Determine the (X, Y) coordinate at the center of the cell enclosing the given text.  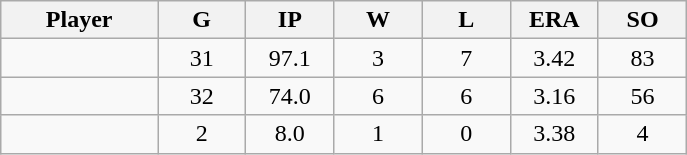
4 (642, 134)
IP (290, 20)
W (378, 20)
3.42 (554, 58)
SO (642, 20)
1 (378, 134)
31 (202, 58)
8.0 (290, 134)
3.38 (554, 134)
3.16 (554, 96)
56 (642, 96)
L (466, 20)
7 (466, 58)
32 (202, 96)
0 (466, 134)
Player (80, 20)
G (202, 20)
74.0 (290, 96)
3 (378, 58)
ERA (554, 20)
97.1 (290, 58)
83 (642, 58)
2 (202, 134)
